Identify which cell holds the provided text, then report its [x, y] central coordinate. 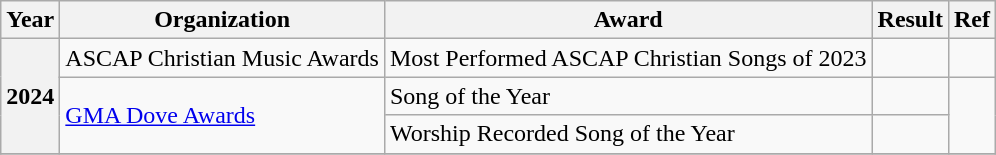
Worship Recorded Song of the Year [628, 134]
2024 [30, 96]
Year [30, 20]
Ref [972, 20]
Award [628, 20]
ASCAP Christian Music Awards [222, 58]
Organization [222, 20]
Most Performed ASCAP Christian Songs of 2023 [628, 58]
GMA Dove Awards [222, 115]
Song of the Year [628, 96]
Result [910, 20]
